Output the (X, Y) coordinate of the center of the cell containing the given text.  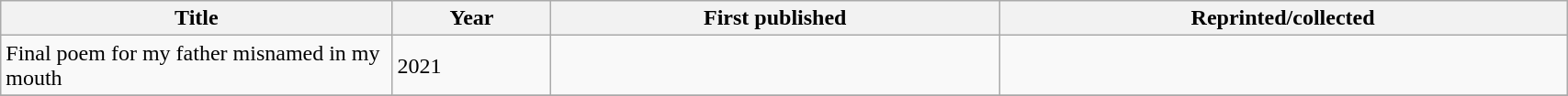
Year (472, 18)
2021 (472, 66)
Final poem for my father misnamed in my mouth (197, 66)
Title (197, 18)
Reprinted/collected (1283, 18)
First published (775, 18)
